Extract the (X, Y) coordinate from the center of the cell holding the provided text.  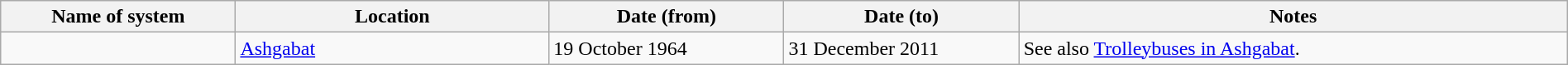
19 October 1964 (667, 48)
Ashgabat (392, 48)
Notes (1293, 17)
See also Trolleybuses in Ashgabat. (1293, 48)
31 December 2011 (901, 48)
Date (to) (901, 17)
Date (from) (667, 17)
Name of system (118, 17)
Location (392, 17)
